Pinpoint the cell where the given text exists, returning its [X, Y] midpoint coordinate. 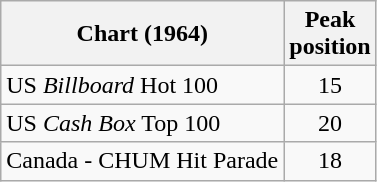
Canada - CHUM Hit Parade [142, 161]
20 [330, 123]
US Billboard Hot 100 [142, 85]
Peakposition [330, 34]
18 [330, 161]
Chart (1964) [142, 34]
15 [330, 85]
US Cash Box Top 100 [142, 123]
